Capture the cell that displays the provided text and extract its [X, Y] central coordinate. 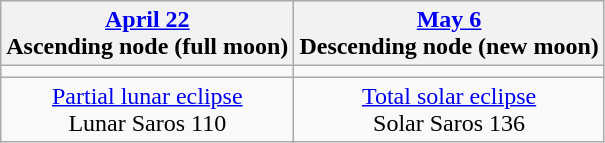
Total solar eclipseSolar Saros 136 [449, 110]
May 6Descending node (new moon) [449, 34]
Partial lunar eclipseLunar Saros 110 [148, 110]
April 22Ascending node (full moon) [148, 34]
